Output the [x, y] coordinate of the center of the cell containing the given text.  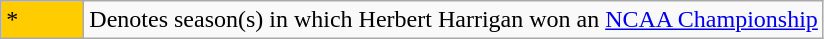
* [42, 20]
Denotes season(s) in which Herbert Harrigan won an NCAA Championship [454, 20]
